Detect which cell encompasses the target text, then output its (X, Y) center coordinate. 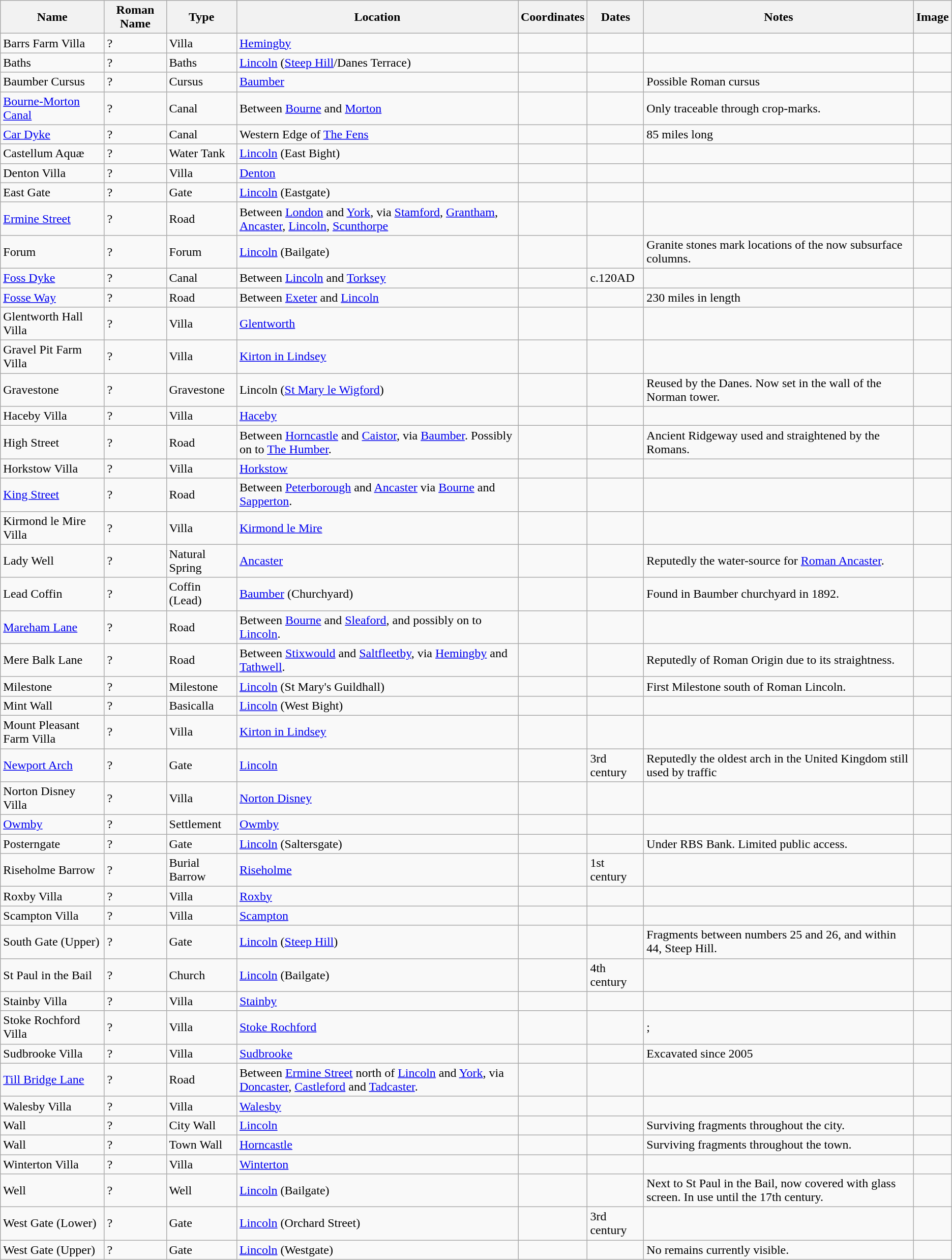
Stoke Rochford (377, 1028)
Lincoln (East Bight) (377, 154)
Walesby Villa (52, 1106)
Walesby (377, 1106)
Next to St Paul in the Bail, now covered with glass screen. In use until the 17th century. (779, 1190)
Fosse Way (52, 298)
Location (377, 17)
No remains currently visible. (779, 1250)
West Gate (Lower) (52, 1224)
Haceby Villa (52, 416)
Kirmond le Mire Villa (52, 528)
Mint Wall (52, 706)
Horkstow Villa (52, 468)
Between Lincoln and Torksey (377, 278)
Baumber Cursus (52, 82)
Reputedly of Roman Origin due to its straightness. (779, 660)
Ancient Ridgeway used and straightened by the Romans. (779, 443)
85 miles long (779, 134)
Lincoln (St Mary le Wigford) (377, 390)
Between Horncastle and Caistor, via Baumber. Possibly on to The Humber. (377, 443)
Glentworth (377, 324)
Haceby (377, 416)
Kirmond le Mire (377, 528)
Riseholme (377, 870)
Lincoln (Steep Hill) (377, 942)
Excavated since 2005 (779, 1053)
South Gate (Upper) (52, 942)
Horkstow (377, 468)
Lady Well (52, 561)
Ancaster (377, 561)
Scampton (377, 916)
Dates (615, 17)
; (779, 1028)
Only traceable through crop-marks. (779, 108)
Horncastle (377, 1145)
Image (933, 17)
Notes (779, 17)
Winterton (377, 1164)
Under RBS Bank. Limited public access. (779, 844)
Settlement (201, 825)
Granite stones mark locations of the now subsurface columns. (779, 251)
Baumber (Churchyard) (377, 594)
Possible Roman cursus (779, 82)
Between London and York, via Stamford, Grantham, Ancaster, Lincoln, Scunthorpe (377, 219)
Sudbrooke (377, 1053)
Mere Balk Lane (52, 660)
Sudbrooke Villa (52, 1053)
4th century (615, 975)
Lead Coffin (52, 594)
Roxby (377, 896)
Roxby Villa (52, 896)
Denton (377, 173)
1st century (615, 870)
Winterton Villa (52, 1164)
King Street (52, 494)
Western Edge of The Fens (377, 134)
Lincoln (Steep Hill/Danes Terrace) (377, 63)
Type (201, 17)
Lincoln (West Bight) (377, 706)
High Street (52, 443)
Glentworth Hall Villa (52, 324)
Reused by the Danes. Now set in the wall of the Norman tower. (779, 390)
Between Exeter and Lincoln (377, 298)
Mareham Lane (52, 627)
Norton Disney Villa (52, 799)
City Wall (201, 1125)
Basicalla (201, 706)
Church (201, 975)
Foss Dyke (52, 278)
Bourne-Morton Canal (52, 108)
Between Peterborough and Ancaster via Bourne and Sapperton. (377, 494)
Stainby (377, 1001)
Lincoln (St Mary's Guildhall) (377, 686)
Car Dyke (52, 134)
Between Ermine Street north of Lincoln and York, via Doncaster, Castleford and Tadcaster. (377, 1079)
Lincoln (Saltersgate) (377, 844)
Stainby Villa (52, 1001)
Stoke Rochford Villa (52, 1028)
Coffin (Lead) (201, 594)
Posterngate (52, 844)
Reputedly the oldest arch in the United Kingdom still used by traffic (779, 765)
Name (52, 17)
Barrs Farm Villa (52, 43)
Between Bourne and Sleaford, and possibly on to Lincoln. (377, 627)
Lincoln (Westgate) (377, 1250)
Reputedly the water-source for Roman Ancaster. (779, 561)
Surviving fragments throughout the town. (779, 1145)
Between Bourne and Morton (377, 108)
Water Tank (201, 154)
Cursus (201, 82)
Norton Disney (377, 799)
Roman Name (135, 17)
Coordinates (552, 17)
Town Wall (201, 1145)
Mount Pleasant Farm Villa (52, 731)
Surviving fragments throughout the city. (779, 1125)
Between Stixwould and Saltfleetby, via Hemingby and Tathwell. (377, 660)
Gravel Pit Farm Villa (52, 357)
Newport Arch (52, 765)
West Gate (Upper) (52, 1250)
Baumber (377, 82)
c.120AD (615, 278)
Lincoln (Orchard Street) (377, 1224)
Natural Spring (201, 561)
Found in Baumber churchyard in 1892. (779, 594)
230 miles in length (779, 298)
Fragments between numbers 25 and 26, and within 44, Steep Hill. (779, 942)
Scampton Villa (52, 916)
First Milestone south of Roman Lincoln. (779, 686)
Burial Barrow (201, 870)
Till Bridge Lane (52, 1079)
Castellum Aquæ (52, 154)
East Gate (52, 192)
St Paul in the Bail (52, 975)
Hemingby (377, 43)
Riseholme Barrow (52, 870)
Ermine Street (52, 219)
Denton Villa (52, 173)
Lincoln (Eastgate) (377, 192)
